Identify which cell holds the provided text, then report its (x, y) central coordinate. 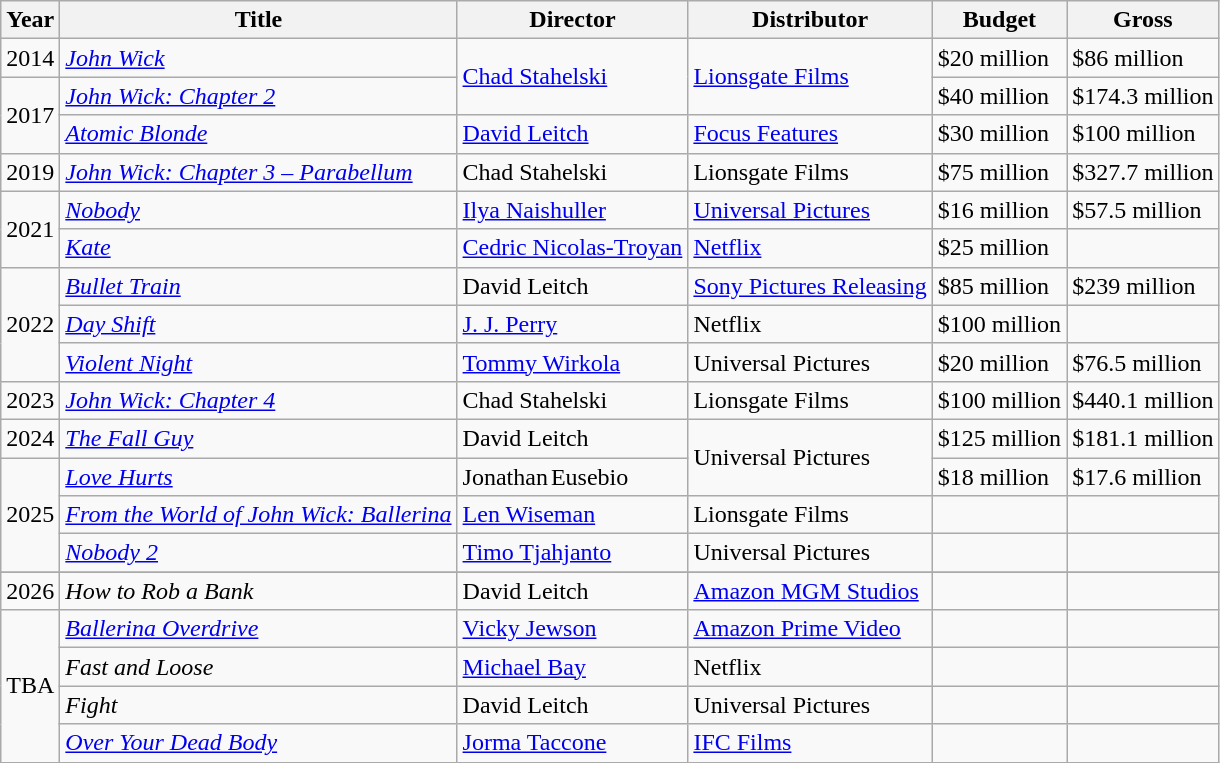
$85 million (999, 286)
John Wick: Chapter 3 – Parabellum (258, 172)
Jorma Taccone (572, 743)
Nobody (258, 210)
Budget (999, 20)
Fast and Loose (258, 667)
IFC Films (810, 743)
2017 (30, 115)
Nobody 2 (258, 553)
Gross (1143, 20)
$86 million (1143, 58)
Vicky Jewson (572, 629)
Amazon Prime Video (810, 629)
Jonathan Eusebio (572, 477)
Day Shift (258, 324)
$16 million (999, 210)
Focus Features (810, 134)
The Fall Guy (258, 438)
2021 (30, 229)
How to Rob a Bank (258, 591)
Kate (258, 248)
Cedric Nicolas-Troyan (572, 248)
$174.3 million (1143, 96)
John Wick: Chapter 4 (258, 400)
Ballerina Overdrive (258, 629)
Violent Night (258, 362)
From the World of John Wick: Ballerina (258, 515)
$239 million (1143, 286)
Fight (258, 705)
$57.5 million (1143, 210)
$25 million (999, 248)
$181.1 million (1143, 438)
Michael Bay (572, 667)
Atomic Blonde (258, 134)
Love Hurts (258, 477)
Timo Tjahjanto (572, 553)
2019 (30, 172)
2023 (30, 400)
2024 (30, 438)
2014 (30, 58)
2022 (30, 324)
$75 million (999, 172)
Ilya Naishuller (572, 210)
$30 million (999, 134)
$17.6 million (1143, 477)
Bullet Train (258, 286)
Over Your Dead Body (258, 743)
$125 million (999, 438)
Len Wiseman (572, 515)
Sony Pictures Releasing (810, 286)
John Wick: Chapter 2 (258, 96)
Director (572, 20)
Tommy Wirkola (572, 362)
J. J. Perry (572, 324)
$440.1 million (1143, 400)
Amazon MGM Studios (810, 591)
2025 (30, 515)
Distributor (810, 20)
Year (30, 20)
2026 (30, 591)
$327.7 million (1143, 172)
John Wick (258, 58)
$18 million (999, 477)
TBA (30, 686)
$76.5 million (1143, 362)
$40 million (999, 96)
Title (258, 20)
